Pinpoint the cell where the given text exists, returning its [X, Y] midpoint coordinate. 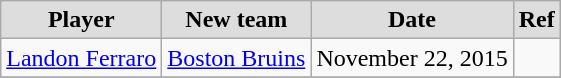
Date [412, 20]
November 22, 2015 [412, 58]
Player [82, 20]
Landon Ferraro [82, 58]
Ref [536, 20]
New team [236, 20]
Boston Bruins [236, 58]
